Return the (X, Y) coordinate for the center point of the cell that contains the specified text.  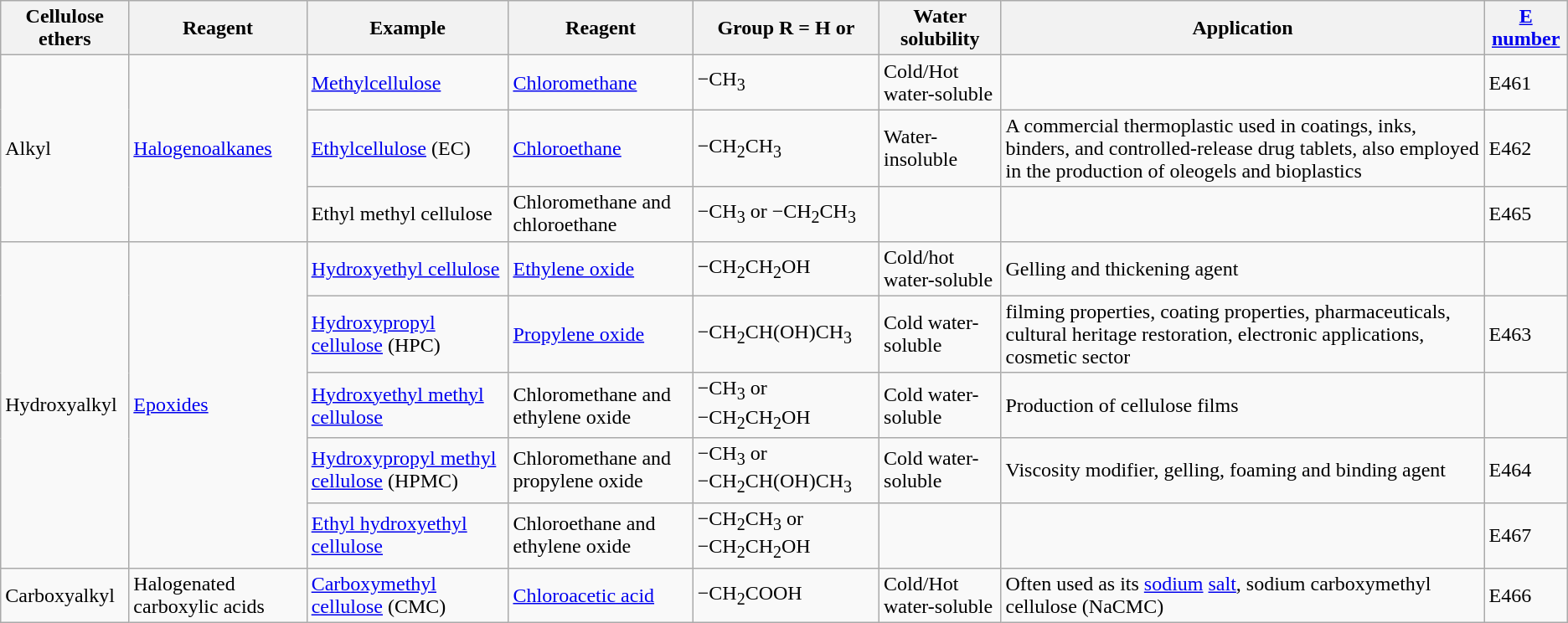
−CH3 or −CH2CH2OH (786, 405)
Hydroxypropyl cellulose (HPC) (407, 334)
Often used as its sodium salt, sodium carboxymethyl cellulose (NaCMC) (1243, 595)
Hydroxyalkyl (65, 404)
Water-insoluble (940, 148)
E462 (1526, 148)
Example (407, 28)
Ethylcellulose (EC) (407, 148)
E465 (1526, 214)
E464 (1526, 471)
Chloroacetic acid (601, 595)
Ethylene oxide (601, 268)
Chloromethane and propylene oxide (601, 471)
Methylcellulose (407, 82)
Viscosity modifier, gelling, foaming and binding agent (1243, 471)
Alkyl (65, 148)
Ethyl methyl cellulose (407, 214)
Propylene oxide (601, 334)
Chloromethane and ethylene oxide (601, 405)
E466 (1526, 595)
−CH2CH3 or −CH2CH2OH (786, 535)
Chloromethane (601, 82)
Chloroethane (601, 148)
Water solubility (940, 28)
filming properties, coating properties, pharmaceuticals, cultural heritage restoration, electronic applications, cosmetic sector (1243, 334)
−CH2CH3 (786, 148)
E467 (1526, 535)
Carboxymethyl cellulose (CMC) (407, 595)
Hydroxyethyl cellulose (407, 268)
−CH2COOH (786, 595)
E461 (1526, 82)
Epoxides (218, 404)
Carboxyalkyl (65, 595)
Group R = H or (786, 28)
Halogenoalkanes (218, 148)
−CH3 or −CH2CH3 (786, 214)
−CH2CH(OH)CH3 (786, 334)
Application (1243, 28)
Cellulose ethers (65, 28)
E463 (1526, 334)
Chloroethane and ethylene oxide (601, 535)
Hydroxyethyl methyl cellulose (407, 405)
Production of cellulose films (1243, 405)
−CH2CH2OH (786, 268)
Cold/hot water-soluble (940, 268)
−CH3 (786, 82)
Chloromethane and chloroethane (601, 214)
Ethyl hydroxyethyl cellulose (407, 535)
Hydroxypropyl methyl cellulose (HPMC) (407, 471)
E number (1526, 28)
Halogenated carboxylic acids (218, 595)
Gelling and thickening agent (1243, 268)
−CH3 or −CH2CH(OH)CH3 (786, 471)
